Scan for the cell matching the given text and deliver its [x, y] coordinate at center. 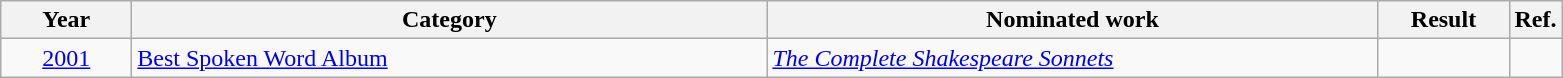
Best Spoken Word Album [450, 58]
Ref. [1536, 20]
Result [1444, 20]
The Complete Shakespeare Sonnets [1072, 58]
2001 [66, 58]
Year [66, 20]
Category [450, 20]
Nominated work [1072, 20]
